For the text-containing cell, return its midpoint in [X, Y] coordinate format. 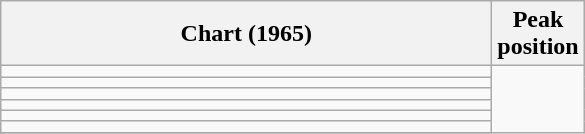
Peakposition [538, 34]
Chart (1965) [246, 34]
